From the cell containing the given text, extract its center point as [x, y] coordinate. 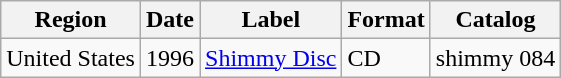
CD [386, 58]
Date [170, 20]
United States [71, 58]
Region [71, 20]
Catalog [495, 20]
shimmy 084 [495, 58]
Shimmy Disc [271, 58]
Label [271, 20]
1996 [170, 58]
Format [386, 20]
